Locate the cell with the specified text and output its [X, Y] center coordinate. 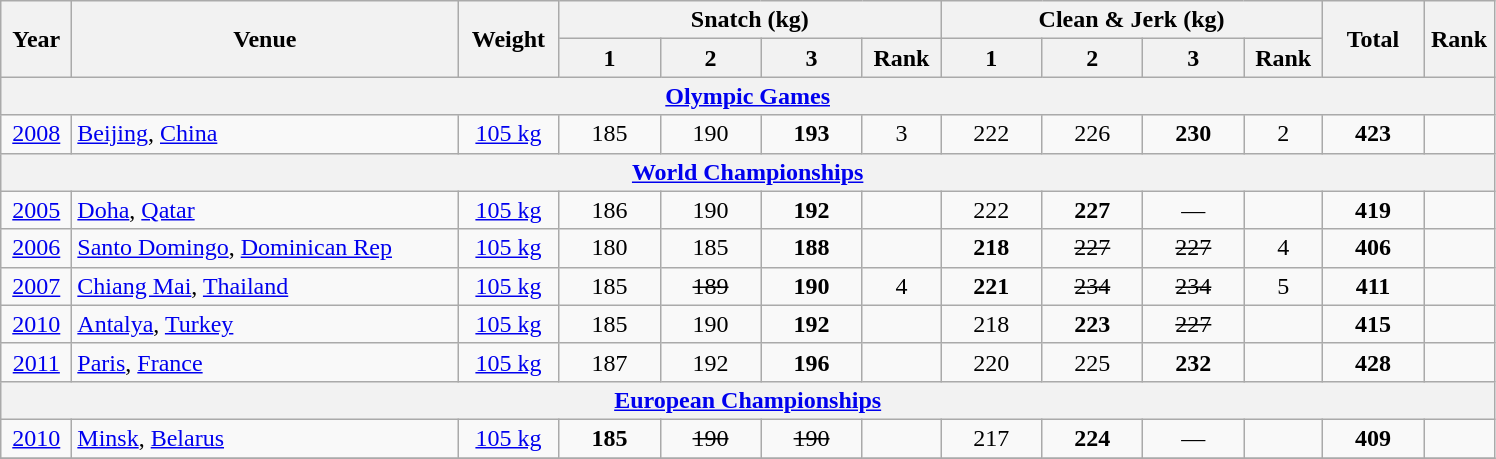
World Championships [748, 172]
Venue [265, 39]
196 [812, 362]
223 [1092, 324]
180 [610, 248]
Year [36, 39]
187 [610, 362]
Minsk, Belarus [265, 438]
European Championships [748, 400]
2008 [36, 134]
Snatch (kg) [750, 20]
406 [1372, 248]
193 [812, 134]
Olympic Games [748, 96]
226 [1092, 134]
232 [1194, 362]
Santo Domingo, Dominican Rep [265, 248]
415 [1372, 324]
189 [710, 286]
Total [1372, 39]
Chiang Mai, Thailand [265, 286]
409 [1372, 438]
428 [1372, 362]
186 [610, 210]
188 [812, 248]
Weight [508, 39]
2006 [36, 248]
2007 [36, 286]
Beijing, China [265, 134]
230 [1194, 134]
224 [1092, 438]
Clean & Jerk (kg) [1132, 20]
423 [1372, 134]
217 [992, 438]
411 [1372, 286]
2005 [36, 210]
221 [992, 286]
Doha, Qatar [265, 210]
220 [992, 362]
2011 [36, 362]
225 [1092, 362]
419 [1372, 210]
Antalya, Turkey [265, 324]
5 [1284, 286]
Paris, France [265, 362]
